Locate the cell with the specified text and output its [X, Y] center coordinate. 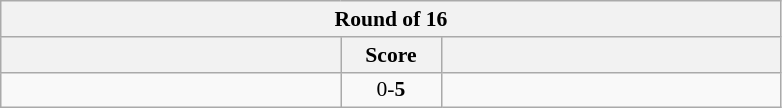
Score [391, 55]
Round of 16 [391, 19]
0-5 [391, 90]
